Find where the given text appears and provide that cell's center as [X, Y] coordinate. 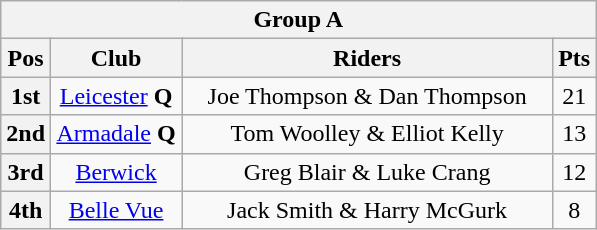
Pos [26, 58]
Group A [298, 20]
Berwick [116, 172]
1st [26, 96]
3rd [26, 172]
Armadale Q [116, 134]
13 [574, 134]
Riders [368, 58]
Leicester Q [116, 96]
Greg Blair & Luke Crang [368, 172]
8 [574, 210]
12 [574, 172]
2nd [26, 134]
Tom Woolley & Elliot Kelly [368, 134]
Jack Smith & Harry McGurk [368, 210]
Club [116, 58]
21 [574, 96]
Joe Thompson & Dan Thompson [368, 96]
Belle Vue [116, 210]
Pts [574, 58]
4th [26, 210]
